Capture the cell that displays the provided text and extract its (x, y) central coordinate. 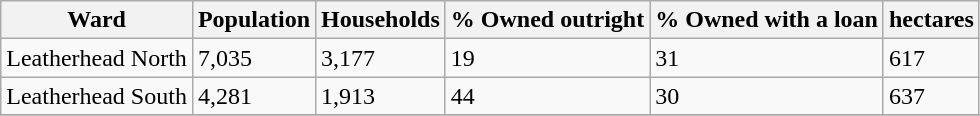
44 (547, 96)
% Owned outright (547, 20)
hectares (931, 20)
637 (931, 96)
Households (381, 20)
Ward (97, 20)
Population (254, 20)
31 (767, 58)
1,913 (381, 96)
Leatherhead North (97, 58)
30 (767, 96)
617 (931, 58)
% Owned with a loan (767, 20)
Leatherhead South (97, 96)
19 (547, 58)
7,035 (254, 58)
3,177 (381, 58)
4,281 (254, 96)
